Output the (x, y) coordinate of the center of the cell containing the given text.  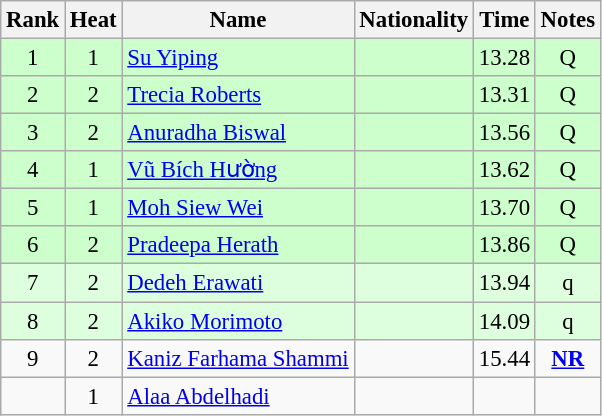
Alaa Abdelhadi (238, 396)
Dedeh Erawati (238, 283)
13.56 (504, 133)
Notes (568, 20)
Vũ Bích Hường (238, 170)
Trecia Roberts (238, 95)
Time (504, 20)
Rank (33, 20)
8 (33, 321)
4 (33, 170)
7 (33, 283)
13.70 (504, 208)
9 (33, 358)
13.28 (504, 58)
13.62 (504, 170)
13.94 (504, 283)
5 (33, 208)
Nationality (414, 20)
15.44 (504, 358)
14.09 (504, 321)
3 (33, 133)
13.31 (504, 95)
Akiko Morimoto (238, 321)
Heat (94, 20)
Su Yiping (238, 58)
NR (568, 358)
Pradeepa Herath (238, 245)
6 (33, 245)
13.86 (504, 245)
Name (238, 20)
Kaniz Farhama Shammi (238, 358)
Moh Siew Wei (238, 208)
Anuradha Biswal (238, 133)
